Search for the cell housing the specified text and yield its (x, y) center coordinate. 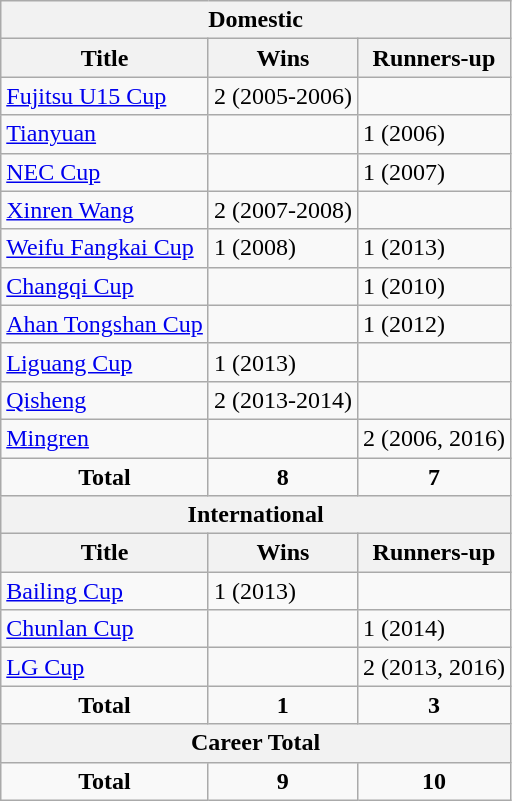
2 (2013-2014) (282, 400)
Liguang Cup (105, 362)
NEC Cup (105, 172)
Chunlan Cup (105, 629)
1 (2008) (282, 248)
1 (282, 705)
1 (2007) (434, 172)
Changqi Cup (105, 286)
2 (2005-2006) (282, 96)
Mingren (105, 438)
2 (2007-2008) (282, 210)
7 (434, 477)
Ahan Tongshan Cup (105, 324)
Fujitsu U15 Cup (105, 96)
Bailing Cup (105, 591)
9 (282, 781)
Weifu Fangkai Cup (105, 248)
1 (2012) (434, 324)
1 (2006) (434, 134)
Xinren Wang (105, 210)
Qisheng (105, 400)
10 (434, 781)
2 (2006, 2016) (434, 438)
8 (282, 477)
3 (434, 705)
1 (2014) (434, 629)
1 (2010) (434, 286)
Tianyuan (105, 134)
2 (2013, 2016) (434, 667)
Career Total (256, 743)
LG Cup (105, 667)
International (256, 515)
Domestic (256, 20)
